Determine the (X, Y) coordinate at the center of the cell enclosing the given text.  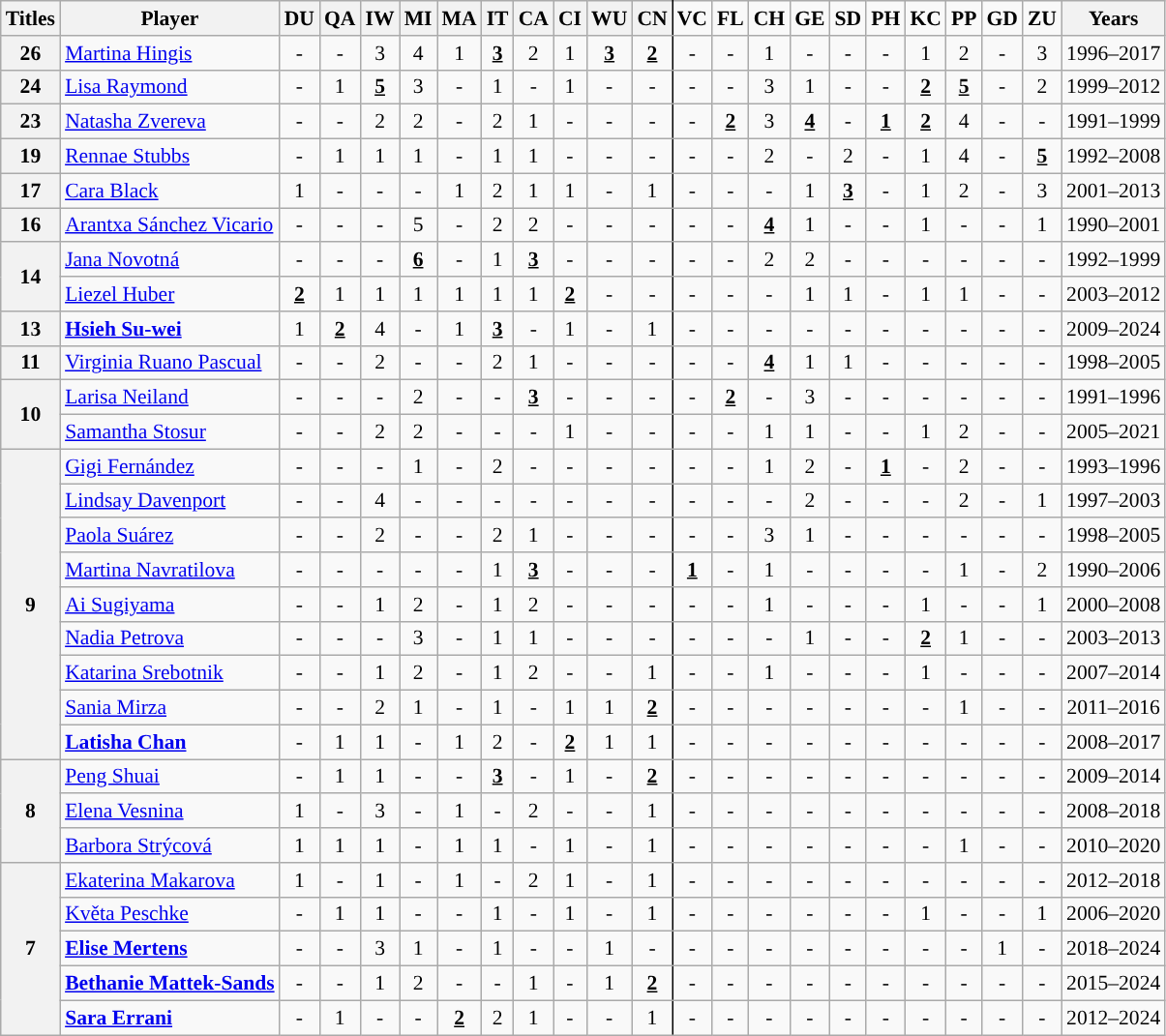
VC (693, 18)
1991–1996 (1113, 398)
PP (964, 18)
QA (341, 18)
1992–1999 (1113, 260)
CH (770, 18)
2011–2016 (1113, 708)
1997–2003 (1113, 501)
26 (31, 53)
DU (300, 18)
Peng Shuai (170, 777)
IW (380, 18)
10 (31, 414)
17 (31, 191)
2006–2020 (1113, 914)
CN (652, 18)
FL (731, 18)
2008–2017 (1113, 742)
MA (460, 18)
2005–2021 (1113, 432)
23 (31, 122)
Natasha Zvereva (170, 122)
13 (31, 329)
2009–2014 (1113, 777)
CI (570, 18)
Martina Navratilova (170, 570)
1990–2001 (1113, 225)
ZU (1042, 18)
7 (31, 949)
16 (31, 225)
2003–2012 (1113, 294)
1993–1996 (1113, 466)
PH (885, 18)
IT (497, 18)
Gigi Fernández (170, 466)
Lindsay Davenport (170, 501)
Květa Peschke (170, 914)
6 (418, 260)
Arantxa Sánchez Vicario (170, 225)
GD (1002, 18)
Liezel Huber (170, 294)
2007–2014 (1113, 673)
19 (31, 157)
1999–2012 (1113, 87)
Martina Hingis (170, 53)
1996–2017 (1113, 53)
Hsieh Su-wei (170, 329)
Paola Suárez (170, 536)
2012–2018 (1113, 880)
24 (31, 87)
2012–2024 (1113, 1018)
1992–2008 (1113, 157)
Bethanie Mattek-Sands (170, 984)
Katarina Srebotnik (170, 673)
Titles (31, 18)
Jana Novotná (170, 260)
8 (31, 811)
GE (809, 18)
9 (31, 604)
11 (31, 363)
Elise Mertens (170, 949)
2001–2013 (1113, 191)
Barbora Strýcová (170, 845)
Larisa Neiland (170, 398)
Sara Errani (170, 1018)
CA (534, 18)
2018–2024 (1113, 949)
Lisa Raymond (170, 87)
2003–2013 (1113, 638)
Ai Sugiyama (170, 605)
WU (610, 18)
2000–2008 (1113, 605)
Elena Vesnina (170, 812)
2008–2018 (1113, 812)
Nadia Petrova (170, 638)
SD (849, 18)
2010–2020 (1113, 845)
Virginia Ruano Pascual (170, 363)
Sania Mirza (170, 708)
2009–2024 (1113, 329)
KC (925, 18)
Latisha Chan (170, 742)
1991–1999 (1113, 122)
14 (31, 277)
Ekaterina Makarova (170, 880)
Player (170, 18)
Rennae Stubbs (170, 157)
MI (418, 18)
2015–2024 (1113, 984)
Samantha Stosur (170, 432)
Cara Black (170, 191)
Years (1113, 18)
1990–2006 (1113, 570)
